For the text-containing cell, return its midpoint in [X, Y] coordinate format. 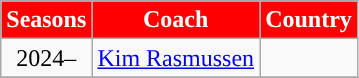
Coach [176, 20]
2024– [46, 58]
Kim Rasmussen [176, 58]
Seasons [46, 20]
Country [309, 20]
